Output the [x, y] coordinate of the center of the cell containing the given text.  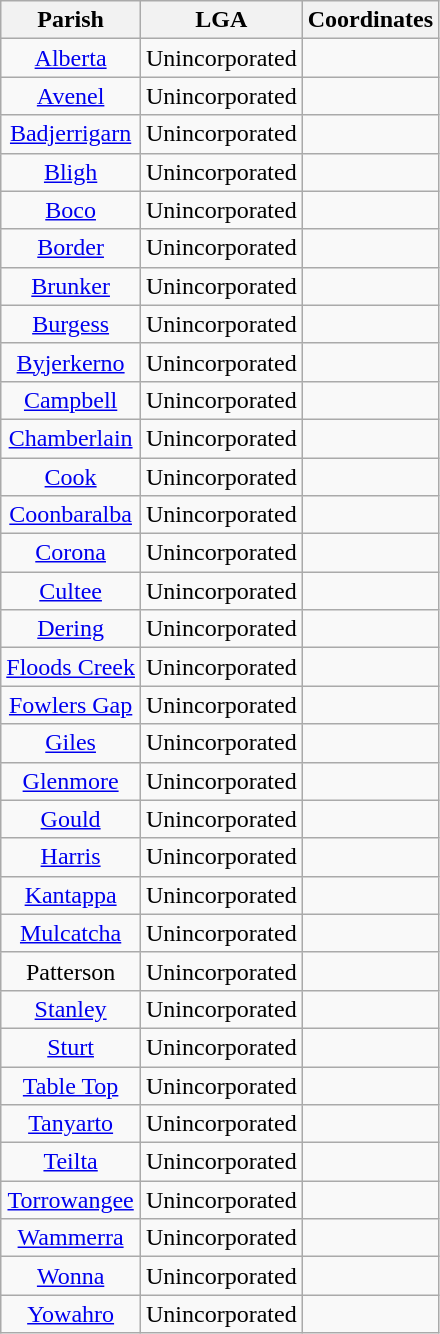
Torrowangee [71, 1200]
Floods Creek [71, 667]
Avenel [71, 96]
Table Top [71, 1085]
Corona [71, 553]
Cultee [71, 591]
Tanyarto [71, 1124]
Boco [71, 210]
Patterson [71, 971]
Bligh [71, 172]
Giles [71, 743]
LGA [221, 20]
Wonna [71, 1276]
Alberta [71, 58]
Badjerrigarn [71, 134]
Kantappa [71, 895]
Yowahro [71, 1314]
Burgess [71, 324]
Stanley [71, 1009]
Cook [71, 477]
Border [71, 248]
Coonbaralba [71, 515]
Sturt [71, 1047]
Parish [71, 20]
Mulcatcha [71, 933]
Gould [71, 819]
Byjerkerno [71, 362]
Campbell [71, 400]
Brunker [71, 286]
Glenmore [71, 781]
Fowlers Gap [71, 705]
Wammerra [71, 1238]
Teilta [71, 1162]
Dering [71, 629]
Chamberlain [71, 438]
Coordinates [370, 20]
Harris [71, 857]
